Detect which cell encompasses the target text, then output its (X, Y) center coordinate. 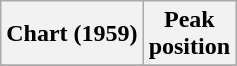
Chart (1959) (72, 34)
Peakposition (189, 34)
